Determine the (X, Y) coordinate at the center of the cell enclosing the given text.  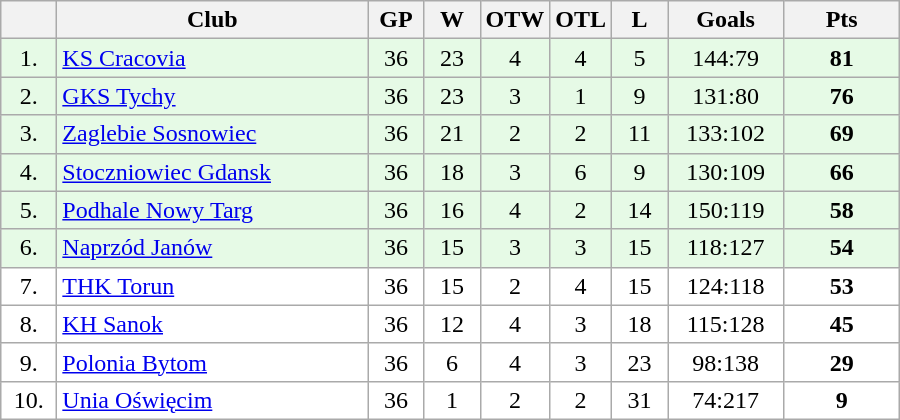
8. (29, 324)
THK Torun (212, 286)
115:128 (726, 324)
OTL (581, 20)
KH Sanok (212, 324)
Polonia Bytom (212, 362)
1. (29, 58)
3. (29, 134)
W (452, 20)
Club (212, 20)
118:127 (726, 248)
66 (842, 172)
45 (842, 324)
16 (452, 210)
GP (396, 20)
133:102 (726, 134)
58 (842, 210)
76 (842, 96)
L (640, 20)
5. (29, 210)
Zaglebie Sosnowiec (212, 134)
10. (29, 400)
69 (842, 134)
Pts (842, 20)
81 (842, 58)
54 (842, 248)
KS Cracovia (212, 58)
4. (29, 172)
Stoczniowiec Gdansk (212, 172)
6. (29, 248)
29 (842, 362)
124:118 (726, 286)
14 (640, 210)
31 (640, 400)
GKS Tychy (212, 96)
144:79 (726, 58)
150:119 (726, 210)
130:109 (726, 172)
OTW (515, 20)
5 (640, 58)
2. (29, 96)
11 (640, 134)
Podhale Nowy Targ (212, 210)
Naprzód Janów (212, 248)
Unia Oświęcim (212, 400)
98:138 (726, 362)
9. (29, 362)
12 (452, 324)
74:217 (726, 400)
Goals (726, 20)
21 (452, 134)
53 (842, 286)
7. (29, 286)
131:80 (726, 96)
